Extract the [x, y] coordinate from the center of the cell holding the provided text.  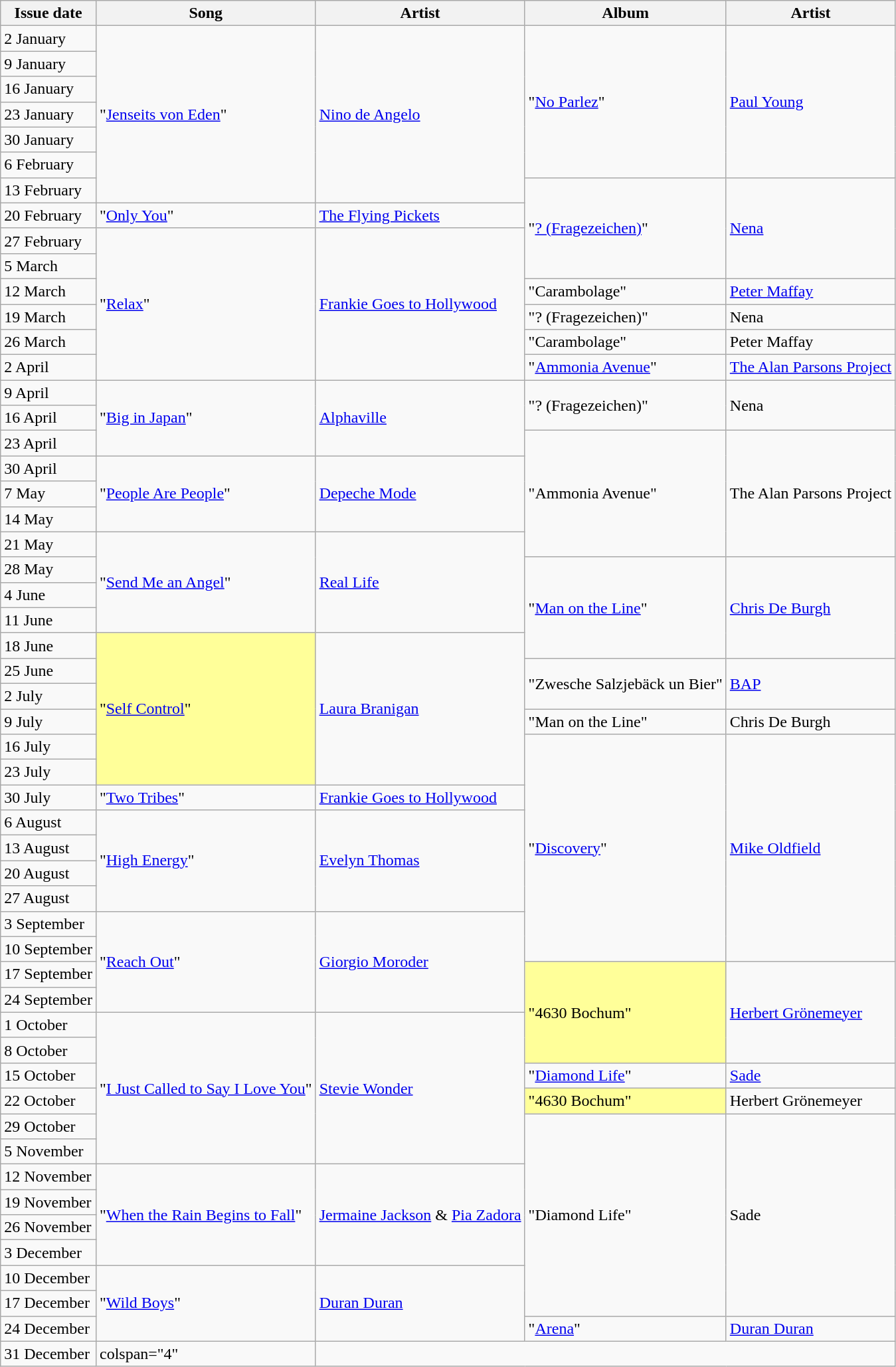
25 June [48, 671]
3 December [48, 1253]
30 July [48, 797]
5 November [48, 1152]
"Two Tribes" [206, 797]
11 June [48, 620]
9 January [48, 64]
9 April [48, 393]
Real Life [420, 582]
"Relax" [206, 304]
28 May [48, 570]
19 November [48, 1202]
Giorgio Moroder [420, 962]
3 September [48, 924]
"Jenseits von Eden" [206, 114]
15 October [48, 1075]
"People Are People" [206, 494]
Issue date [48, 13]
Alphaville [420, 418]
21 May [48, 544]
"Arena" [626, 1328]
12 March [48, 291]
16 July [48, 747]
19 March [48, 317]
23 April [48, 443]
"I Just Called to Say I Love You" [206, 1088]
24 December [48, 1328]
20 August [48, 873]
"Big in Japan" [206, 418]
Stevie Wonder [420, 1088]
27 February [48, 241]
"Self Control" [206, 708]
Jermaine Jackson & Pia Zadora [420, 1215]
5 March [48, 266]
30 January [48, 140]
14 May [48, 519]
7 May [48, 494]
20 February [48, 215]
"Wild Boys" [206, 1303]
23 July [48, 772]
12 November [48, 1177]
"Only You" [206, 215]
6 February [48, 165]
18 June [48, 645]
17 September [48, 974]
"Zwesche Salzjebäck un Bier" [626, 683]
colspan="4" [206, 1354]
22 October [48, 1101]
31 December [48, 1354]
16 April [48, 418]
9 July [48, 721]
16 January [48, 89]
26 November [48, 1227]
Laura Branigan [420, 708]
Mike Oldfield [810, 848]
23 January [48, 114]
"When the Rain Begins to Fall" [206, 1215]
Depeche Mode [420, 494]
"High Energy" [206, 861]
17 December [48, 1303]
8 October [48, 1050]
The Flying Pickets [420, 215]
6 August [48, 823]
13 February [48, 190]
2 April [48, 368]
2 January [48, 39]
13 August [48, 848]
10 December [48, 1278]
24 September [48, 999]
Paul Young [810, 102]
4 June [48, 595]
Evelyn Thomas [420, 861]
29 October [48, 1126]
26 March [48, 342]
"Send Me an Angel" [206, 582]
Album [626, 13]
30 April [48, 469]
2 July [48, 696]
10 September [48, 949]
1 October [48, 1025]
Nino de Angelo [420, 114]
BAP [810, 683]
"Reach Out" [206, 962]
"Discovery" [626, 848]
Song [206, 13]
27 August [48, 898]
"No Parlez" [626, 102]
